Output the [X, Y] coordinate of the center of the cell containing the given text.  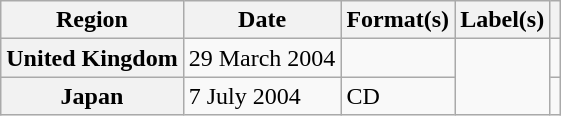
29 March 2004 [262, 58]
United Kingdom [92, 58]
Format(s) [398, 20]
Label(s) [502, 20]
CD [398, 96]
7 July 2004 [262, 96]
Region [92, 20]
Japan [92, 96]
Date [262, 20]
